Output the (X, Y) coordinate of the center of the cell containing the given text.  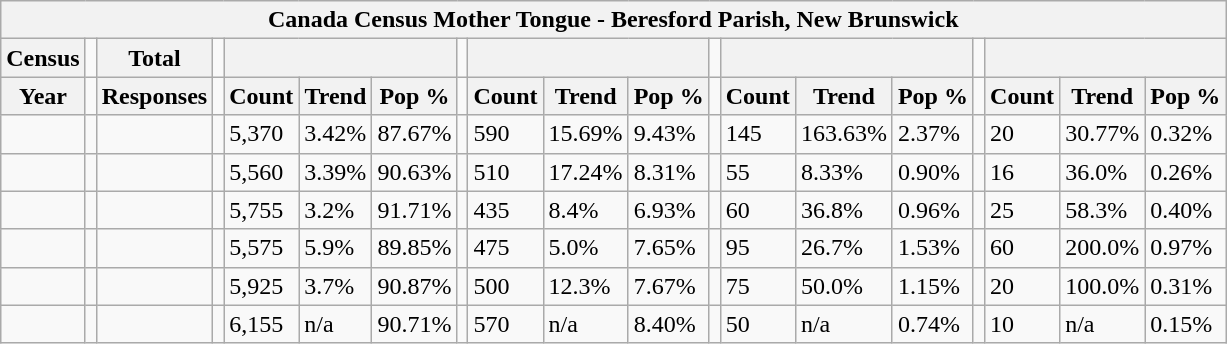
0.15% (1186, 324)
8.40% (668, 324)
145 (758, 134)
590 (506, 134)
0.96% (932, 210)
8.33% (844, 172)
0.26% (1186, 172)
5,755 (262, 210)
5.9% (336, 248)
58.3% (1102, 210)
91.71% (414, 210)
30.77% (1102, 134)
5,925 (262, 286)
55 (758, 172)
100.0% (1102, 286)
1.15% (932, 286)
7.65% (668, 248)
0.32% (1186, 134)
16 (1022, 172)
3.39% (336, 172)
3.42% (336, 134)
12.3% (586, 286)
Year (43, 96)
26.7% (844, 248)
Total (154, 58)
Canada Census Mother Tongue - Beresford Parish, New Brunswick (614, 20)
435 (506, 210)
570 (506, 324)
5.0% (586, 248)
90.71% (414, 324)
6,155 (262, 324)
7.67% (668, 286)
87.67% (414, 134)
95 (758, 248)
25 (1022, 210)
6.93% (668, 210)
0.97% (1186, 248)
510 (506, 172)
36.0% (1102, 172)
50 (758, 324)
Census (43, 58)
50.0% (844, 286)
0.74% (932, 324)
1.53% (932, 248)
0.31% (1186, 286)
3.2% (336, 210)
15.69% (586, 134)
163.63% (844, 134)
200.0% (1102, 248)
90.87% (414, 286)
0.90% (932, 172)
Responses (154, 96)
0.40% (1186, 210)
90.63% (414, 172)
500 (506, 286)
10 (1022, 324)
475 (506, 248)
5,560 (262, 172)
2.37% (932, 134)
17.24% (586, 172)
9.43% (668, 134)
8.31% (668, 172)
5,370 (262, 134)
89.85% (414, 248)
36.8% (844, 210)
3.7% (336, 286)
8.4% (586, 210)
5,575 (262, 248)
75 (758, 286)
